Search for the cell housing the specified text and yield its [x, y] center coordinate. 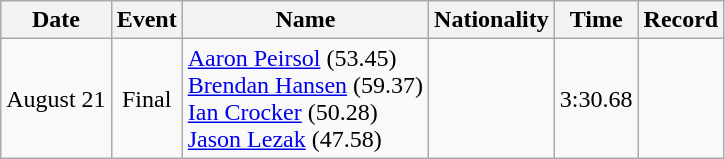
Final [146, 98]
Date [56, 20]
3:30.68 [596, 98]
Time [596, 20]
Name [305, 20]
Event [146, 20]
August 21 [56, 98]
Record [681, 20]
Aaron Peirsol (53.45)Brendan Hansen (59.37)Ian Crocker (50.28)Jason Lezak (47.58) [305, 98]
Nationality [492, 20]
